From the cell containing the given text, extract its center point as (X, Y) coordinate. 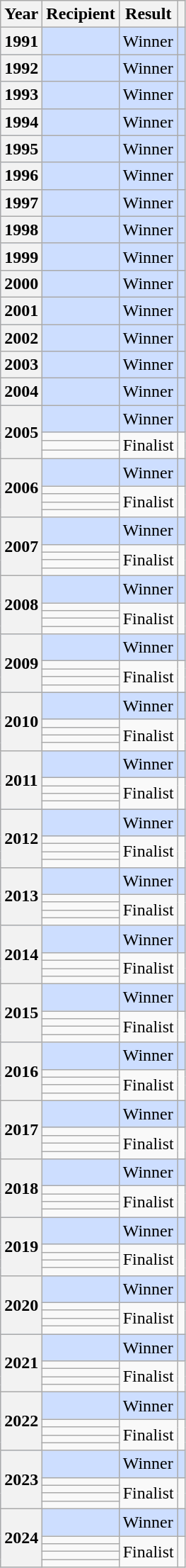
2017 (21, 1129)
1991 (21, 41)
1997 (21, 203)
2012 (21, 838)
2021 (21, 1363)
2009 (21, 663)
Recipient (81, 14)
2011 (21, 779)
Year (21, 14)
2013 (21, 896)
2015 (21, 1013)
2019 (21, 1246)
2005 (21, 432)
2000 (21, 283)
2018 (21, 1188)
2002 (21, 338)
2022 (21, 1421)
2020 (21, 1304)
2007 (21, 546)
2003 (21, 365)
1999 (21, 256)
2024 (21, 1538)
2010 (21, 721)
1995 (21, 149)
2006 (21, 488)
2004 (21, 392)
1993 (21, 95)
1998 (21, 230)
1994 (21, 122)
1996 (21, 176)
2001 (21, 310)
2023 (21, 1479)
2014 (21, 954)
1992 (21, 68)
2008 (21, 604)
2016 (21, 1071)
Result (149, 14)
